Extract the (x, y) coordinate from the center of the cell holding the provided text.  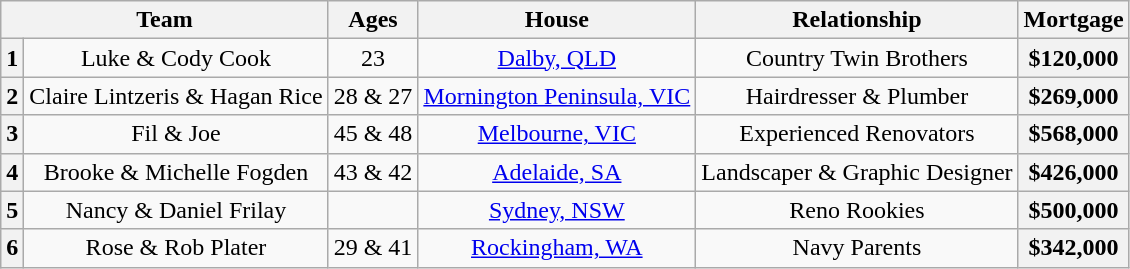
2 (12, 96)
Landscaper & Graphic Designer (857, 172)
Reno Rookies (857, 210)
Country Twin Brothers (857, 58)
Rockingham, WA (557, 248)
$568,000 (1074, 134)
43 & 42 (373, 172)
Hairdresser & Plumber (857, 96)
$426,000 (1074, 172)
$120,000 (1074, 58)
23 (373, 58)
Relationship (857, 20)
6 (12, 248)
$342,000 (1074, 248)
Ages (373, 20)
Sydney, NSW (557, 210)
3 (12, 134)
28 & 27 (373, 96)
Dalby, QLD (557, 58)
Fil & Joe (176, 134)
Claire Lintzeris & Hagan Rice (176, 96)
4 (12, 172)
Luke & Cody Cook (176, 58)
Rose & Rob Plater (176, 248)
Navy Parents (857, 248)
House (557, 20)
Brooke & Michelle Fogden (176, 172)
Team (164, 20)
Adelaide, SA (557, 172)
5 (12, 210)
Mornington Peninsula, VIC (557, 96)
29 & 41 (373, 248)
1 (12, 58)
Experienced Renovators (857, 134)
Nancy & Daniel Frilay (176, 210)
45 & 48 (373, 134)
Mortgage (1074, 20)
$500,000 (1074, 210)
Melbourne, VIC (557, 134)
$269,000 (1074, 96)
